Scan for the cell matching the given text and deliver its [x, y] coordinate at center. 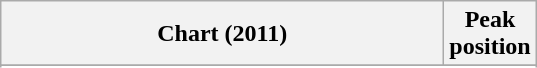
Peakposition [490, 34]
Chart (2011) [222, 34]
